Find where the given text appears and provide that cell's center as (x, y) coordinate. 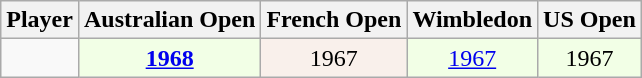
Player (40, 20)
Wimbledon (472, 20)
US Open (590, 20)
Australian Open (169, 20)
French Open (334, 20)
1968 (169, 58)
